From the cell containing the given text, extract its center point as (X, Y) coordinate. 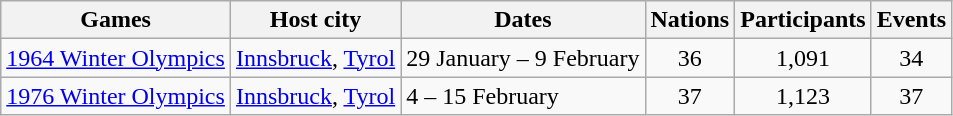
34 (911, 58)
1,091 (803, 58)
4 – 15 February (523, 96)
Nations (690, 20)
Host city (315, 20)
Events (911, 20)
1,123 (803, 96)
1976 Winter Olympics (116, 96)
1964 Winter Olympics (116, 58)
Games (116, 20)
36 (690, 58)
Participants (803, 20)
29 January – 9 February (523, 58)
Dates (523, 20)
